Output the (x, y) coordinate of the center of the cell containing the given text.  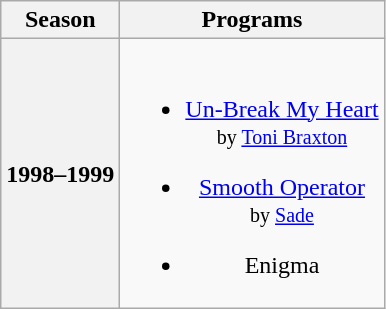
Season (60, 20)
1998–1999 (60, 174)
Programs (252, 20)
Un-Break My Heart by Toni BraxtonSmooth Operator by SadeEnigma (252, 174)
